Detect which cell encompasses the target text, then output its (X, Y) center coordinate. 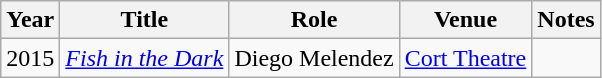
Cort Theatre (466, 58)
Year (30, 20)
Venue (466, 20)
Role (314, 20)
Fish in the Dark (144, 58)
2015 (30, 58)
Diego Melendez (314, 58)
Notes (566, 20)
Title (144, 20)
